Search for the cell housing the specified text and yield its (X, Y) center coordinate. 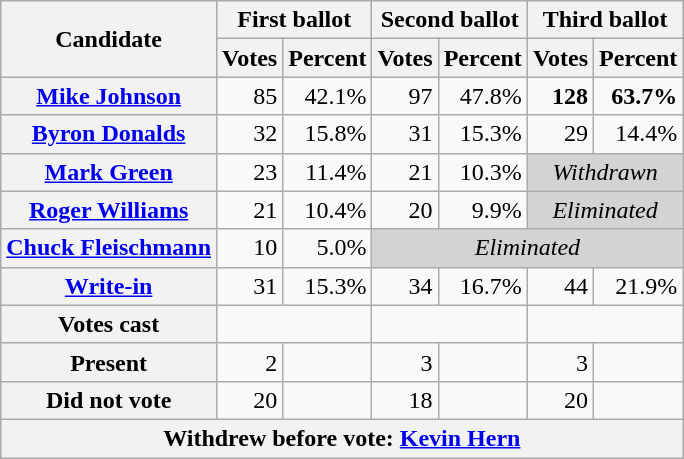
63.7% (638, 96)
85 (250, 96)
Chuck Fleischmann (109, 248)
Withdrawn (604, 172)
32 (250, 134)
5.0% (328, 248)
Roger Williams (109, 210)
Second ballot (450, 20)
Votes cast (109, 324)
Third ballot (604, 20)
16.7% (482, 286)
Mike Johnson (109, 96)
18 (405, 400)
34 (405, 286)
Candidate (109, 39)
42.1% (328, 96)
10.4% (328, 210)
15.8% (328, 134)
29 (560, 134)
128 (560, 96)
21.9% (638, 286)
47.8% (482, 96)
2 (250, 362)
10.3% (482, 172)
Did not vote (109, 400)
97 (405, 96)
Byron Donalds (109, 134)
Mark Green (109, 172)
Write-in (109, 286)
23 (250, 172)
Withdrew before vote: Kevin Hern (342, 438)
9.9% (482, 210)
44 (560, 286)
11.4% (328, 172)
First ballot (294, 20)
14.4% (638, 134)
Present (109, 362)
10 (250, 248)
